Pinpoint the cell where the given text exists, returning its [x, y] midpoint coordinate. 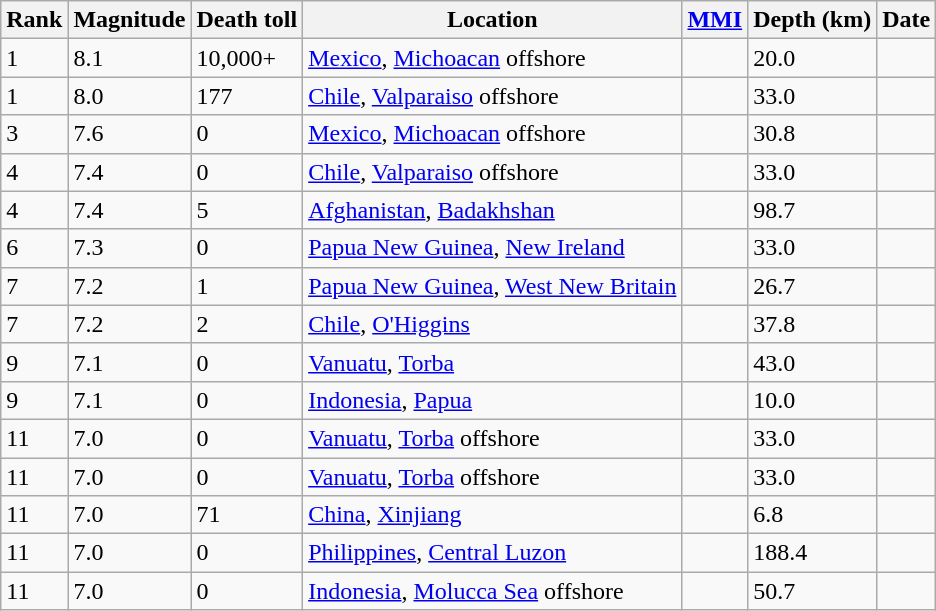
10,000+ [247, 58]
Date [906, 20]
5 [247, 210]
2 [247, 324]
10.0 [812, 400]
Depth (km) [812, 20]
8.0 [130, 96]
6 [34, 248]
7.3 [130, 248]
Papua New Guinea, West New Britain [492, 286]
7.6 [130, 134]
26.7 [812, 286]
20.0 [812, 58]
98.7 [812, 210]
71 [247, 515]
Papua New Guinea, New Ireland [492, 248]
3 [34, 134]
30.8 [812, 134]
6.8 [812, 515]
43.0 [812, 362]
50.7 [812, 591]
37.8 [812, 324]
177 [247, 96]
Magnitude [130, 20]
China, Xinjiang [492, 515]
MMI [715, 20]
Location [492, 20]
Indonesia, Papua [492, 400]
8.1 [130, 58]
188.4 [812, 553]
Rank [34, 20]
Death toll [247, 20]
Afghanistan, Badakhshan [492, 210]
Indonesia, Molucca Sea offshore [492, 591]
Vanuatu, Torba [492, 362]
Chile, O'Higgins [492, 324]
Philippines, Central Luzon [492, 553]
